Output the [X, Y] coordinate of the center of the cell containing the given text.  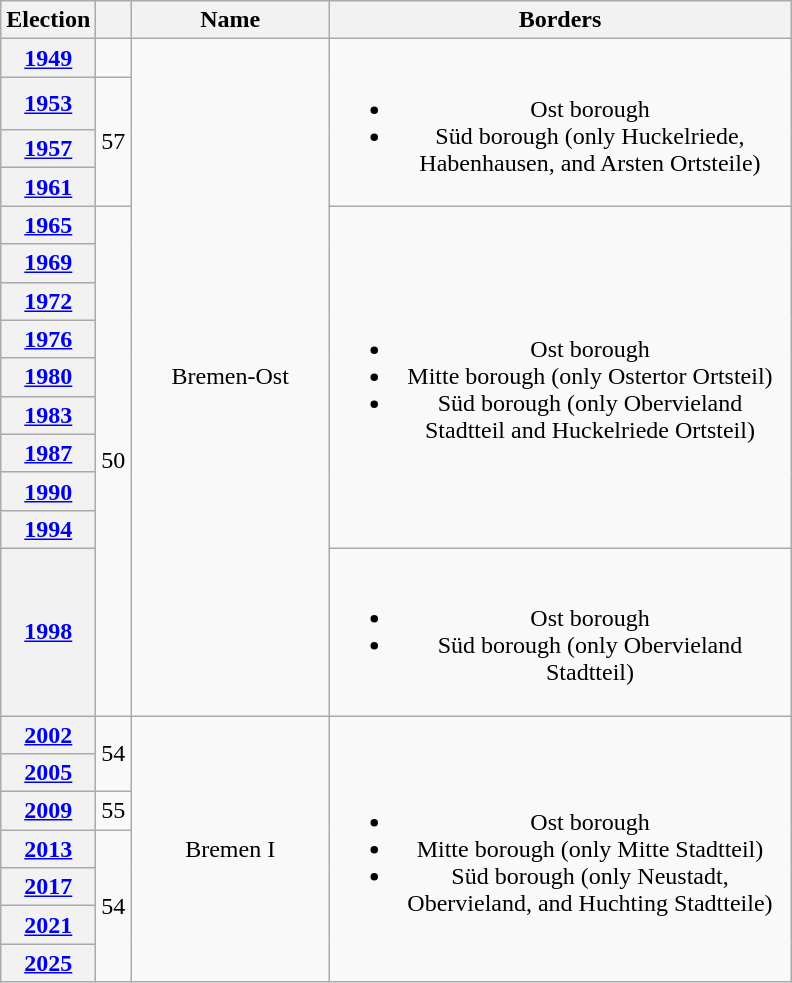
50 [114, 461]
Ost boroughSüd borough (only Huckelriede, Habenhausen, and Arsten Ortsteile) [560, 122]
57 [114, 142]
Name [230, 20]
Ost boroughMitte borough (only Mitte Stadtteil)Süd borough (only Neustadt, Obervieland, and Huchting Stadtteile) [560, 849]
1987 [48, 453]
Bremen I [230, 849]
2021 [48, 925]
55 [114, 811]
Borders [560, 20]
2017 [48, 887]
1953 [48, 104]
1976 [48, 339]
1980 [48, 377]
Ost boroughSüd borough (only Obervieland Stadtteil) [560, 632]
1998 [48, 632]
2025 [48, 963]
1969 [48, 263]
2013 [48, 849]
Ost boroughMitte borough (only Ostertor Ortsteil)Süd borough (only Obervieland Stadtteil and Huckelriede Ortsteil) [560, 378]
1994 [48, 529]
1972 [48, 301]
1983 [48, 415]
1965 [48, 225]
Bremen-Ost [230, 378]
1957 [48, 149]
1949 [48, 58]
2005 [48, 773]
1990 [48, 491]
2002 [48, 735]
Election [48, 20]
2009 [48, 811]
1961 [48, 187]
